For the text-containing cell, return its midpoint in (x, y) coordinate format. 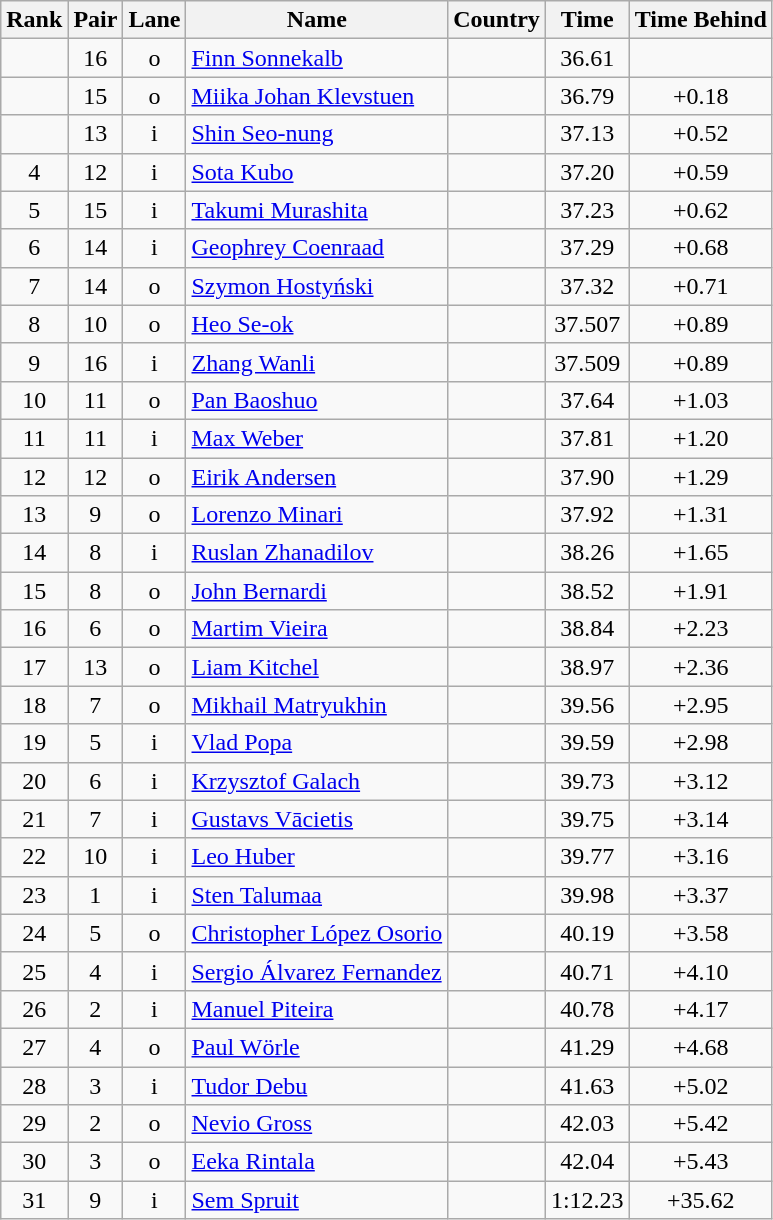
Gustavs Vācietis (317, 819)
29 (34, 1124)
Lorenzo Minari (317, 515)
+1.31 (700, 515)
Eirik Andersen (317, 477)
39.59 (587, 743)
Vlad Popa (317, 743)
Miika Johan Klevstuen (317, 96)
+4.68 (700, 1047)
38.97 (587, 667)
Geophrey Coenraad (317, 248)
42.04 (587, 1162)
Name (317, 20)
1 (96, 895)
+2.95 (700, 705)
Lane (154, 20)
40.71 (587, 971)
42.03 (587, 1124)
+5.43 (700, 1162)
37.13 (587, 134)
22 (34, 857)
Rank (34, 20)
+3.37 (700, 895)
+2.98 (700, 743)
+0.62 (700, 210)
+0.68 (700, 248)
38.84 (587, 629)
+0.52 (700, 134)
39.77 (587, 857)
39.56 (587, 705)
Country (497, 20)
38.52 (587, 591)
+4.17 (700, 1009)
38.26 (587, 553)
Time (587, 20)
37.90 (587, 477)
+3.16 (700, 857)
39.73 (587, 781)
+5.02 (700, 1085)
+1.20 (700, 438)
Szymon Hostyński (317, 286)
37.32 (587, 286)
+0.18 (700, 96)
Paul Wörle (317, 1047)
41.29 (587, 1047)
+3.58 (700, 933)
Tudor Debu (317, 1085)
Sota Kubo (317, 172)
Nevio Gross (317, 1124)
Sergio Álvarez Fernandez (317, 971)
+2.23 (700, 629)
Takumi Murashita (317, 210)
24 (34, 933)
37.509 (587, 362)
John Bernardi (317, 591)
+1.65 (700, 553)
Shin Seo-nung (317, 134)
37.507 (587, 324)
Liam Kitchel (317, 667)
Martim Vieira (317, 629)
19 (34, 743)
37.81 (587, 438)
+0.71 (700, 286)
+3.12 (700, 781)
25 (34, 971)
Finn Sonnekalb (317, 58)
Zhang Wanli (317, 362)
Heo Se-ok (317, 324)
1:12.23 (587, 1200)
18 (34, 705)
Time Behind (700, 20)
Max Weber (317, 438)
37.20 (587, 172)
+2.36 (700, 667)
27 (34, 1047)
26 (34, 1009)
36.79 (587, 96)
40.19 (587, 933)
37.23 (587, 210)
41.63 (587, 1085)
+3.14 (700, 819)
37.64 (587, 400)
30 (34, 1162)
Pan Baoshuo (317, 400)
31 (34, 1200)
+35.62 (700, 1200)
36.61 (587, 58)
23 (34, 895)
17 (34, 667)
Pair (96, 20)
+4.10 (700, 971)
37.92 (587, 515)
21 (34, 819)
39.75 (587, 819)
28 (34, 1085)
39.98 (587, 895)
20 (34, 781)
+1.29 (700, 477)
Leo Huber (317, 857)
+5.42 (700, 1124)
+0.59 (700, 172)
Christopher López Osorio (317, 933)
Ruslan Zhanadilov (317, 553)
+1.91 (700, 591)
37.29 (587, 248)
Eeka Rintala (317, 1162)
Manuel Piteira (317, 1009)
Krzysztof Galach (317, 781)
Sten Talumaa (317, 895)
40.78 (587, 1009)
Sem Spruit (317, 1200)
Mikhail Matryukhin (317, 705)
+1.03 (700, 400)
